Search for the cell housing the specified text and yield its [X, Y] center coordinate. 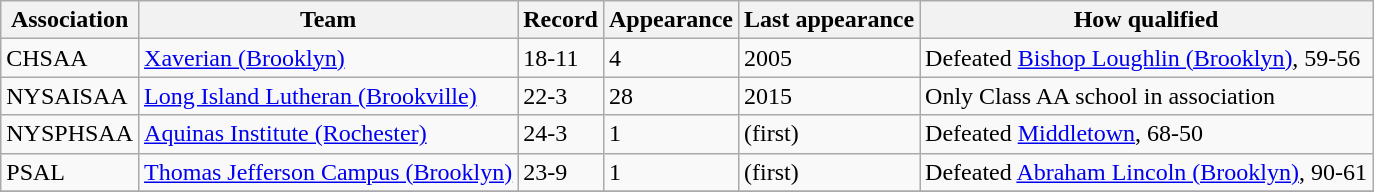
PSAL [70, 172]
Xaverian (Brooklyn) [328, 58]
Defeated Bishop Loughlin (Brooklyn), 59-56 [1146, 58]
4 [670, 58]
Only Class AA school in association [1146, 96]
Team [328, 20]
28 [670, 96]
Appearance [670, 20]
Last appearance [830, 20]
How qualified [1146, 20]
2005 [830, 58]
18-11 [561, 58]
22-3 [561, 96]
Aquinas Institute (Rochester) [328, 134]
Thomas Jefferson Campus (Brooklyn) [328, 172]
2015 [830, 96]
23-9 [561, 172]
Record [561, 20]
Long Island Lutheran (Brookville) [328, 96]
Defeated Middletown, 68-50 [1146, 134]
NYSPHSAA [70, 134]
NYSAISAA [70, 96]
CHSAA [70, 58]
Association [70, 20]
24-3 [561, 134]
Defeated Abraham Lincoln (Brooklyn), 90-61 [1146, 172]
